For the text-containing cell, return its midpoint in (X, Y) coordinate format. 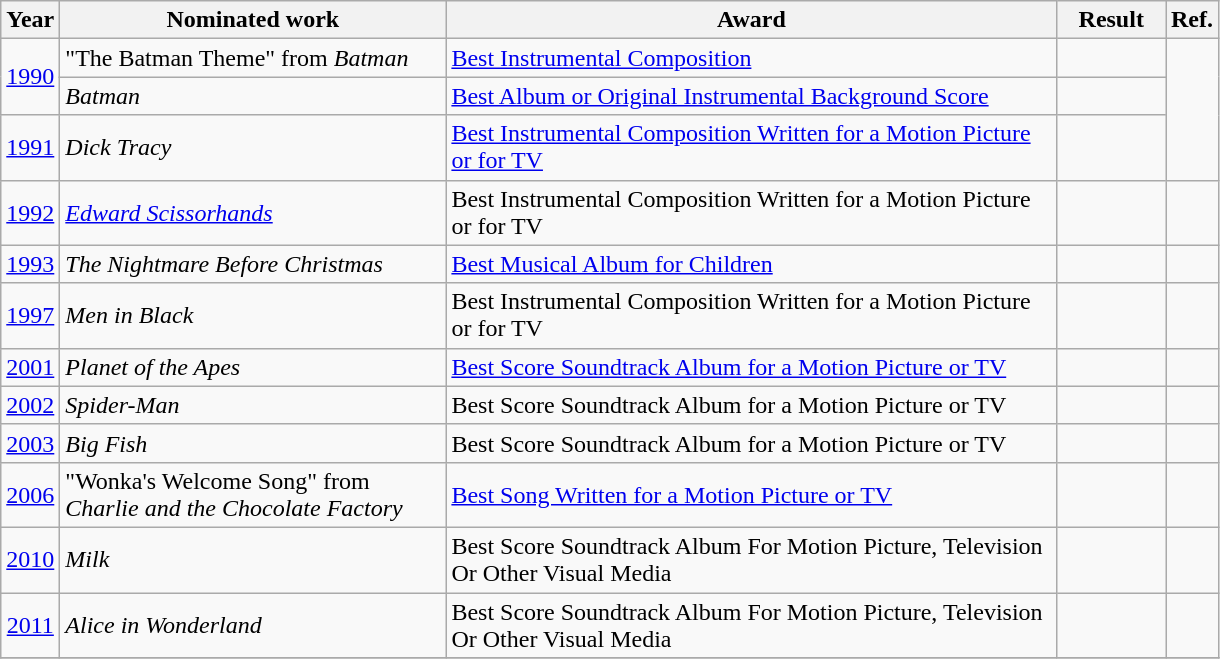
Batman (253, 96)
Planet of the Apes (253, 367)
2002 (30, 405)
The Nightmare Before Christmas (253, 264)
2011 (30, 624)
2010 (30, 560)
1997 (30, 316)
Big Fish (253, 443)
1991 (30, 148)
2001 (30, 367)
Nominated work (253, 20)
1993 (30, 264)
Result (1112, 20)
Dick Tracy (253, 148)
2003 (30, 443)
Year (30, 20)
Best Song Written for a Motion Picture or TV (752, 494)
1990 (30, 77)
Spider-Man (253, 405)
Edward Scissorhands (253, 212)
"The Batman Theme" from Batman (253, 58)
Best Instrumental Composition (752, 58)
Best Album or Original Instrumental Background Score (752, 96)
Best Musical Album for Children (752, 264)
Milk (253, 560)
Award (752, 20)
Ref. (1192, 20)
"Wonka's Welcome Song" fromCharlie and the Chocolate Factory (253, 494)
2006 (30, 494)
Men in Black (253, 316)
1992 (30, 212)
Alice in Wonderland (253, 624)
